Locate the cell with the specified text and output its [x, y] center coordinate. 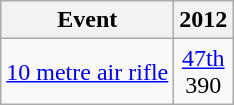
10 metre air rifle [88, 72]
Event [88, 20]
47th390 [204, 72]
2012 [204, 20]
